Scan for the cell matching the given text and deliver its [X, Y] coordinate at center. 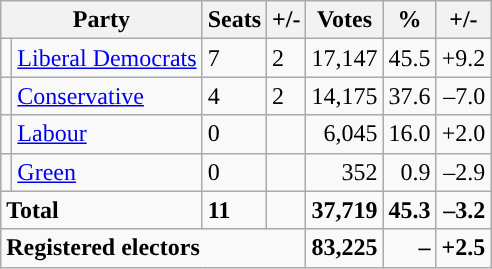
Registered electors [154, 248]
352 [344, 172]
Conservative [107, 96]
4 [234, 96]
7 [234, 58]
+9.2 [464, 58]
Liberal Democrats [107, 58]
17,147 [344, 58]
–3.2 [464, 210]
–2.9 [464, 172]
+2.0 [464, 134]
37.6 [410, 96]
Labour [107, 134]
Party [102, 20]
–7.0 [464, 96]
6,045 [344, 134]
Votes [344, 20]
83,225 [344, 248]
Green [107, 172]
0.9 [410, 172]
Seats [234, 20]
Total [102, 210]
37,719 [344, 210]
16.0 [410, 134]
+2.5 [464, 248]
– [410, 248]
% [410, 20]
11 [234, 210]
14,175 [344, 96]
45.3 [410, 210]
45.5 [410, 58]
